Pinpoint the cell where the given text exists, returning its (X, Y) midpoint coordinate. 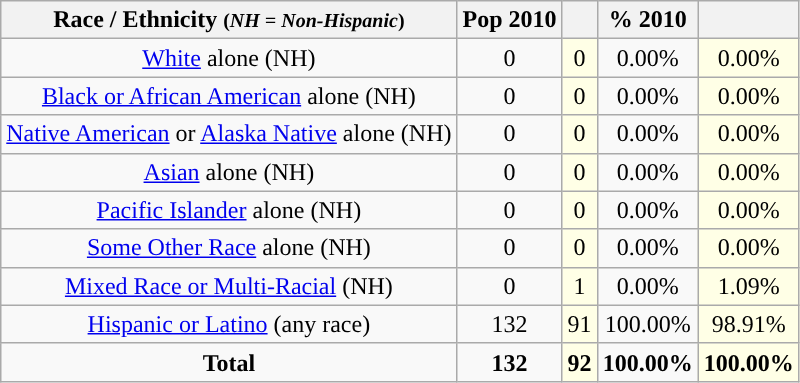
Pacific Islander alone (NH) (229, 210)
Race / Ethnicity (NH = Non-Hispanic) (229, 20)
White alone (NH) (229, 58)
1 (580, 286)
Pop 2010 (510, 20)
Total (229, 362)
Native American or Alaska Native alone (NH) (229, 134)
1.09% (748, 286)
Some Other Race alone (NH) (229, 248)
Black or African American alone (NH) (229, 96)
91 (580, 324)
Hispanic or Latino (any race) (229, 324)
92 (580, 362)
Mixed Race or Multi-Racial (NH) (229, 286)
98.91% (748, 324)
Asian alone (NH) (229, 172)
% 2010 (648, 20)
